Determine the [X, Y] coordinate at the center of the cell enclosing the given text.  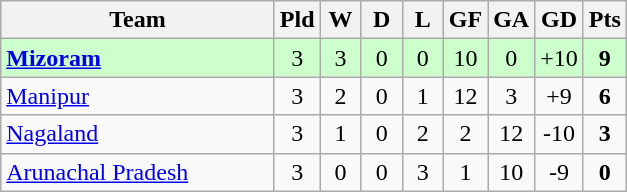
Pts [604, 20]
L [422, 20]
D [382, 20]
-9 [560, 172]
GA [512, 20]
-10 [560, 134]
Manipur [138, 96]
6 [604, 96]
Nagaland [138, 134]
Pld [297, 20]
Team [138, 20]
9 [604, 58]
Mizoram [138, 58]
Arunachal Pradesh [138, 172]
+9 [560, 96]
+10 [560, 58]
GF [465, 20]
W [340, 20]
GD [560, 20]
